Output the (X, Y) coordinate of the center of the cell containing the given text.  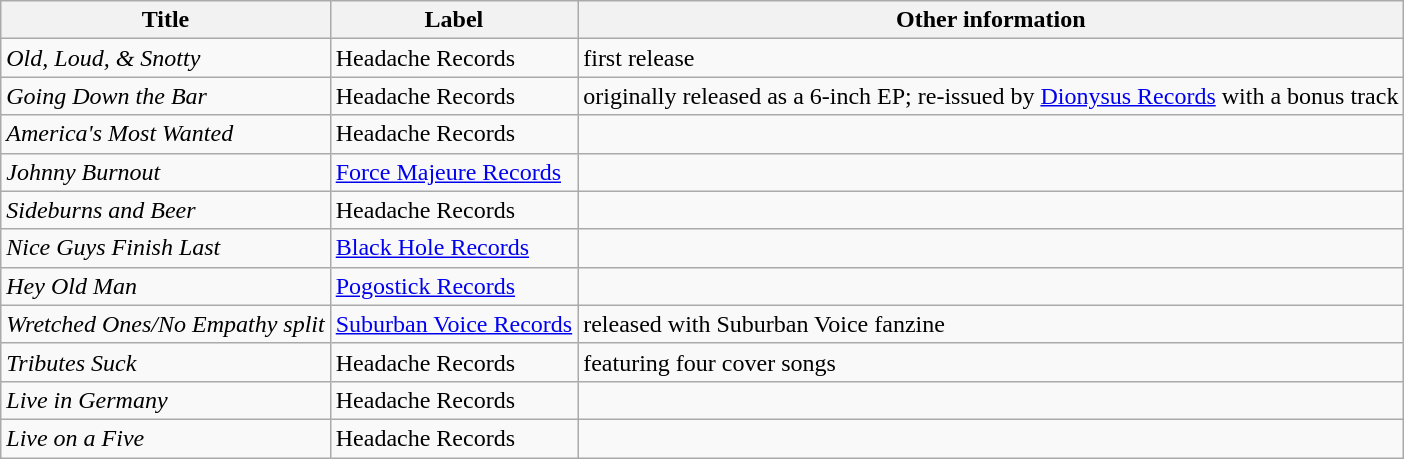
featuring four cover songs (991, 362)
Black Hole Records (454, 248)
Live in Germany (166, 400)
Other information (991, 20)
Nice Guys Finish Last (166, 248)
originally released as a 6-inch EP; re-issued by Dionysus Records with a bonus track (991, 96)
Old, Loud, & Snotty (166, 58)
Johnny Burnout (166, 172)
Live on a Five (166, 438)
Suburban Voice Records (454, 324)
Sideburns and Beer (166, 210)
released with Suburban Voice fanzine (991, 324)
first release (991, 58)
Pogostick Records (454, 286)
Title (166, 20)
Going Down the Bar (166, 96)
Wretched Ones/No Empathy split (166, 324)
Hey Old Man (166, 286)
America's Most Wanted (166, 134)
Tributes Suck (166, 362)
Label (454, 20)
Force Majeure Records (454, 172)
